From the cell containing the given text, extract its center point as [X, Y] coordinate. 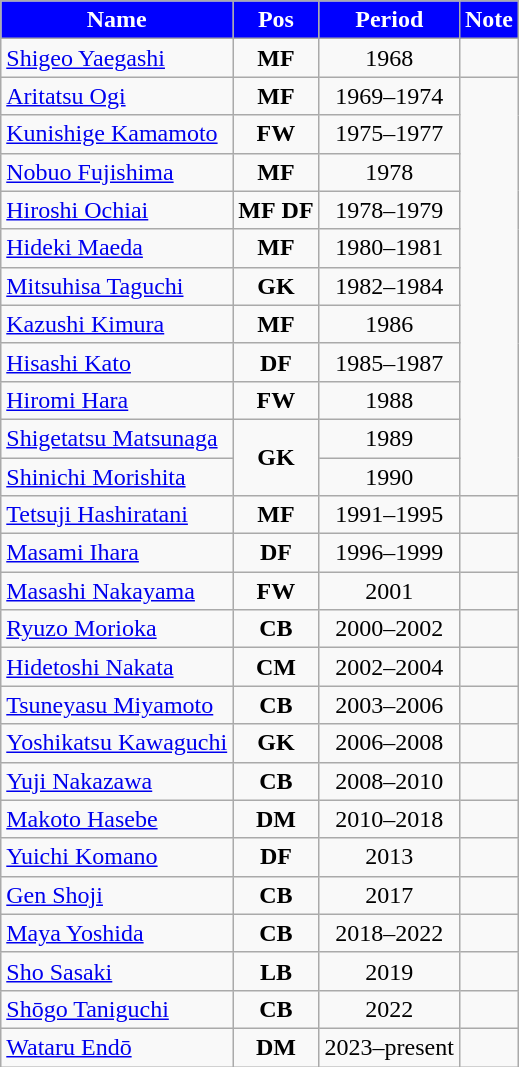
Mitsuhisa Taguchi [117, 286]
Shigetatsu Matsunaga [117, 438]
Masami Ihara [117, 553]
Shōgo Taniguchi [117, 1009]
Yuichi Komano [117, 857]
1968 [389, 58]
1991–1995 [389, 515]
Yuji Nakazawa [117, 781]
2019 [389, 971]
1988 [389, 400]
Tsuneyasu Miyamoto [117, 705]
Pos [276, 20]
1975–1977 [389, 134]
1996–1999 [389, 553]
2006–2008 [389, 743]
2017 [389, 895]
2003–2006 [389, 705]
1985–1987 [389, 362]
1978–1979 [389, 210]
Wataru Endō [117, 1047]
1982–1984 [389, 286]
Gen Shoji [117, 895]
Aritatsu Ogi [117, 96]
2022 [389, 1009]
Kunishige Kamamoto [117, 134]
MF DF [276, 210]
Ryuzo Morioka [117, 629]
Maya Yoshida [117, 933]
1978 [389, 172]
Period [389, 20]
Masashi Nakayama [117, 591]
Shigeo Yaegashi [117, 58]
1986 [389, 324]
Shinichi Morishita [117, 477]
Yoshikatsu Kawaguchi [117, 743]
Hideki Maeda [117, 248]
Nobuo Fujishima [117, 172]
1989 [389, 438]
1990 [389, 477]
Hisashi Kato [117, 362]
CM [276, 667]
2023–present [389, 1047]
2001 [389, 591]
1969–1974 [389, 96]
2008–2010 [389, 781]
2018–2022 [389, 933]
Tetsuji Hashiratani [117, 515]
Hiromi Hara [117, 400]
1980–1981 [389, 248]
2010–2018 [389, 819]
2002–2004 [389, 667]
2000–2002 [389, 629]
Note [488, 20]
Hidetoshi Nakata [117, 667]
Name [117, 20]
Sho Sasaki [117, 971]
Makoto Hasebe [117, 819]
Kazushi Kimura [117, 324]
Hiroshi Ochiai [117, 210]
2013 [389, 857]
LB [276, 971]
